Identify which cell holds the provided text, then report its [X, Y] central coordinate. 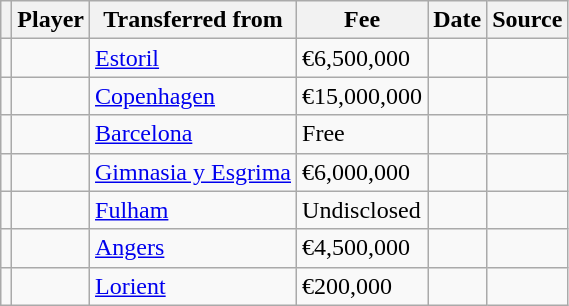
Fee [362, 20]
Lorient [194, 286]
Gimnasia y Esgrima [194, 172]
€200,000 [362, 286]
Undisclosed [362, 210]
€6,000,000 [362, 172]
Player [51, 20]
Fulham [194, 210]
Estoril [194, 58]
Free [362, 134]
Date [458, 20]
€4,500,000 [362, 248]
Angers [194, 248]
€15,000,000 [362, 96]
Source [528, 20]
Transferred from [194, 20]
€6,500,000 [362, 58]
Copenhagen [194, 96]
Barcelona [194, 134]
